Capture the cell that displays the provided text and extract its (x, y) central coordinate. 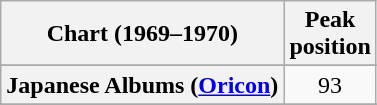
Peakposition (330, 34)
Japanese Albums (Oricon) (142, 85)
93 (330, 85)
Chart (1969–1970) (142, 34)
